Return (x, y) of the center of cell containing provided text 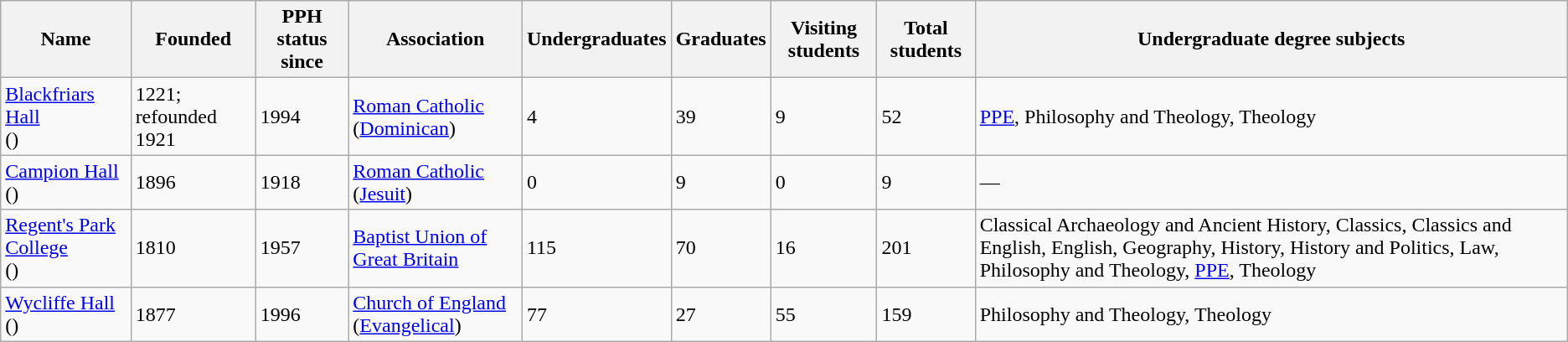
1221; refounded 1921 (193, 117)
Philosophy and Theology, Theology (1271, 313)
Graduates (720, 39)
Wycliffe Hall() (65, 313)
Undergraduates (596, 39)
1896 (193, 183)
— (1271, 183)
4 (596, 117)
Undergraduate degree subjects (1271, 39)
1994 (302, 117)
Campion Hall() (65, 183)
Founded (193, 39)
Church of England (Evangelical) (436, 313)
PPE, Philosophy and Theology, Theology (1271, 117)
Regent's Park College() (65, 248)
1810 (193, 248)
Visiting students (824, 39)
Roman Catholic (Jesuit) (436, 183)
1996 (302, 313)
1877 (193, 313)
1957 (302, 248)
52 (926, 117)
Roman Catholic (Dominican) (436, 117)
159 (926, 313)
115 (596, 248)
Total students (926, 39)
Association (436, 39)
39 (720, 117)
16 (824, 248)
70 (720, 248)
PPH status since (302, 39)
Blackfriars Hall() (65, 117)
55 (824, 313)
1918 (302, 183)
Name (65, 39)
77 (596, 313)
201 (926, 248)
Baptist Union of Great Britain (436, 248)
27 (720, 313)
